Identify which cell holds the provided text, then report its (X, Y) central coordinate. 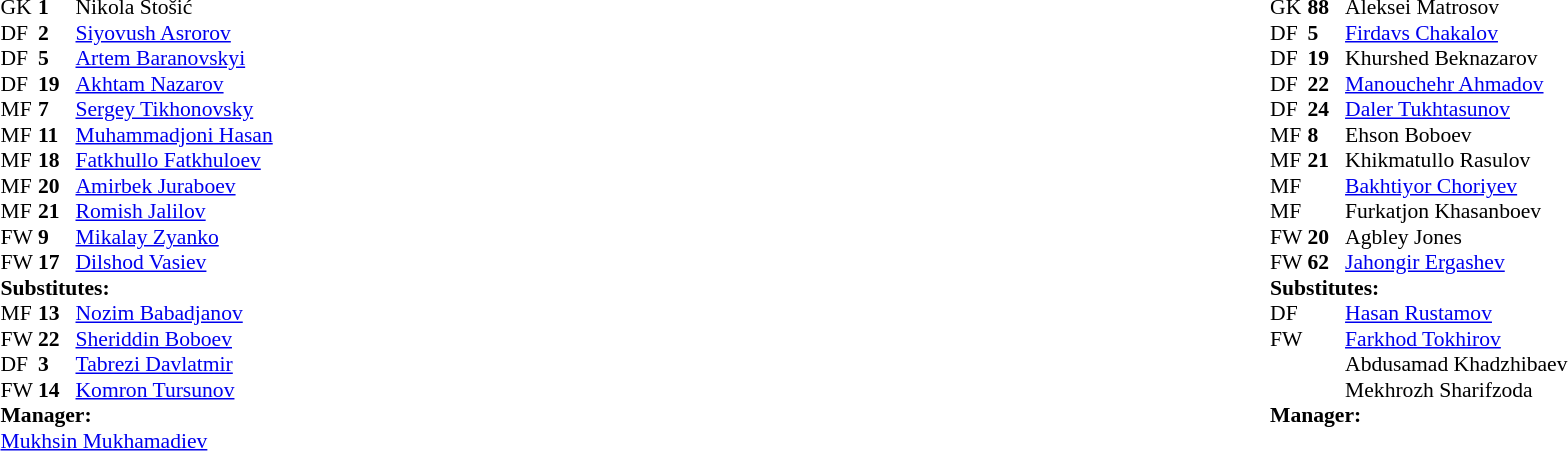
Akhtam Nazarov (174, 84)
7 (57, 109)
Hasan Rustamov (1456, 313)
2 (57, 33)
Muhammadjoni Hasan (174, 135)
Amirbek Juraboev (174, 186)
9 (57, 237)
Manouchehr Ahmadov (1456, 84)
Romish Jalilov (174, 211)
62 (1327, 263)
Agbley Jones (1456, 237)
8 (1327, 135)
Sheriddin Boboev (174, 339)
Ehson Boboev (1456, 135)
13 (57, 313)
Mikalay Zyanko (174, 237)
24 (1327, 109)
Abdusamad Khadzhibaev (1456, 365)
Farkhod Tokhirov (1456, 339)
Furkatjon Khasanboev (1456, 211)
Siyovush Asrorov (174, 33)
Firdavs Chakalov (1456, 33)
Dilshod Vasiev (174, 263)
Jahongir Ergashev (1456, 263)
Bakhtiyor Choriyev (1456, 186)
Mekhrozh Sharifzoda (1456, 390)
Fatkhullo Fatkhuloev (174, 161)
Khikmatullo Rasulov (1456, 161)
Khurshed Beknazarov (1456, 59)
3 (57, 365)
Sergey Tikhonovsky (174, 109)
Daler Tukhtasunov (1456, 109)
11 (57, 135)
Nozim Babadjanov (174, 313)
Artem Baranovskyi (174, 59)
18 (57, 161)
17 (57, 263)
14 (57, 390)
Komron Tursunov (174, 390)
Tabrezi Davlatmir (174, 365)
